Scan for the cell matching the given text and deliver its [X, Y] coordinate at center. 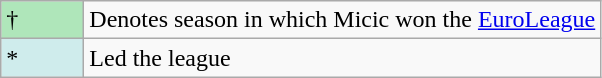
Led the league [342, 58]
Denotes season in which Micic won the EuroLeague [342, 20]
* [42, 58]
† [42, 20]
